Identify which cell holds the provided text, then report its (x, y) central coordinate. 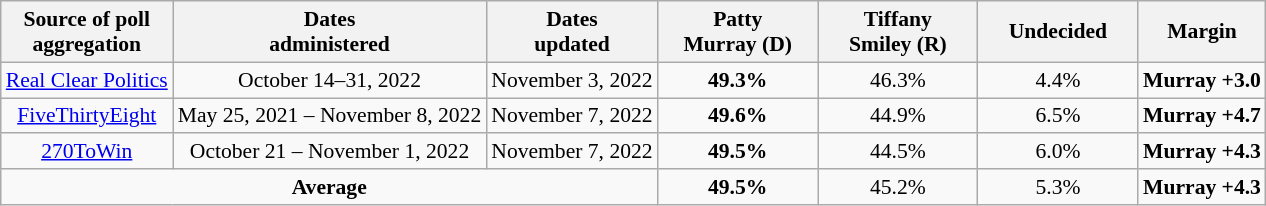
October 21 – November 1, 2022 (330, 152)
Datesupdated (572, 32)
Average (330, 187)
49.6% (738, 116)
FiveThirtyEight (87, 116)
49.3% (738, 80)
Murray +3.0 (1202, 80)
6.0% (1058, 152)
Datesadministered (330, 32)
4.4% (1058, 80)
46.3% (898, 80)
PattyMurray (D) (738, 32)
TiffanySmiley (R) (898, 32)
270ToWin (87, 152)
November 3, 2022 (572, 80)
October 14–31, 2022 (330, 80)
Margin (1202, 32)
44.9% (898, 116)
45.2% (898, 187)
44.5% (898, 152)
May 25, 2021 – November 8, 2022 (330, 116)
Real Clear Politics (87, 80)
Undecided (1058, 32)
6.5% (1058, 116)
5.3% (1058, 187)
Murray +4.7 (1202, 116)
Source of pollaggregation (87, 32)
